Capture the cell that displays the provided text and extract its [x, y] central coordinate. 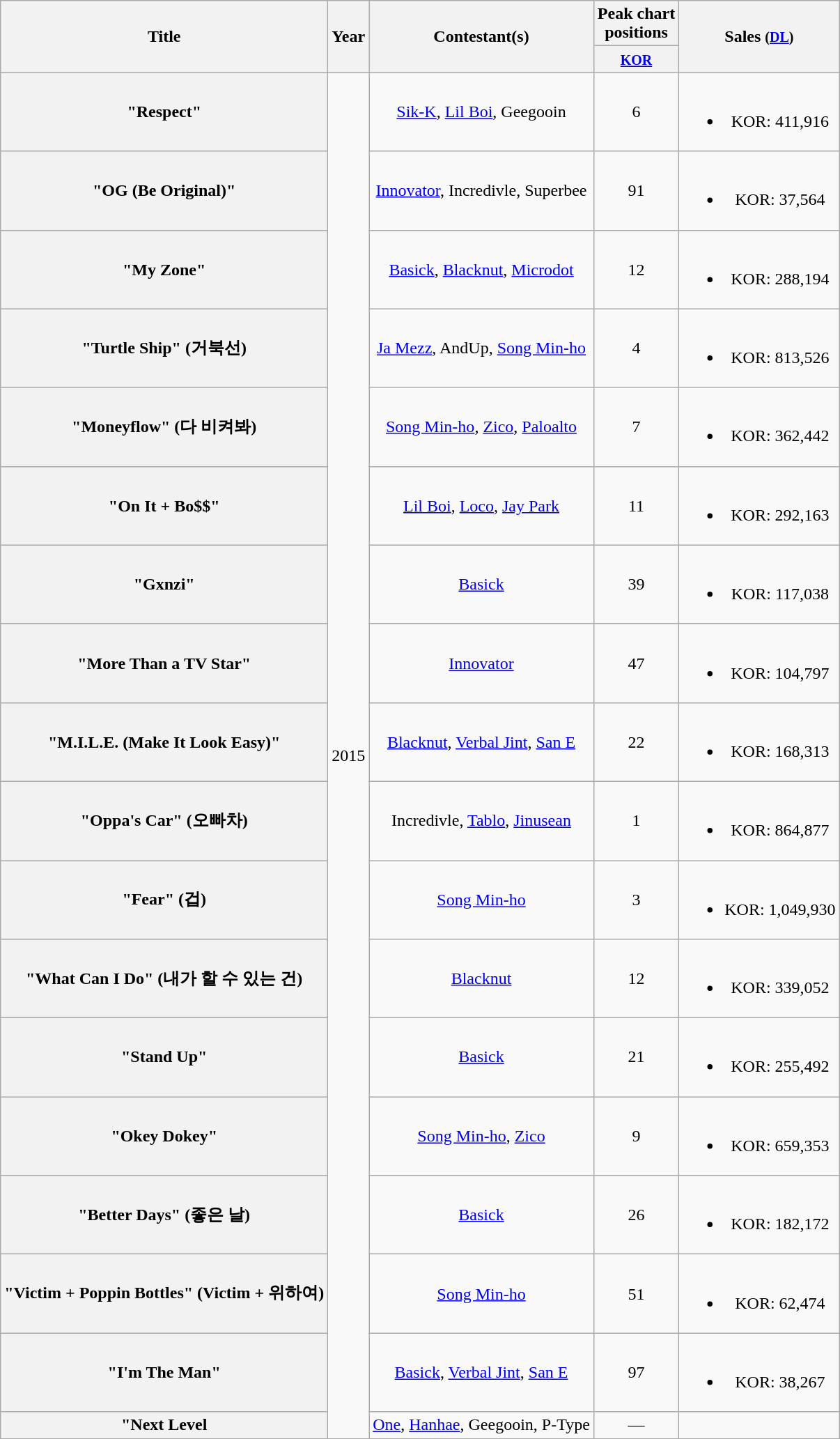
Blacknut [482, 978]
Contestant(s) [482, 36]
"My Zone" [164, 269]
"On It + Bo$$" [164, 506]
Sik-K, Lil Boi, Geegooin [482, 111]
Song Min-ho, Zico, Paloalto [482, 426]
KOR: 117,038 [759, 584]
91 [636, 191]
2015 [348, 755]
KOR: 37,564 [759, 191]
39 [636, 584]
KOR: 1,049,930 [759, 899]
Ja Mezz, AndUp, Song Min-ho [482, 348]
11 [636, 506]
"Next Level [164, 1425]
4 [636, 348]
"Gxnzi" [164, 584]
"I'm The Man" [164, 1373]
KOR: 168,313 [759, 741]
51 [636, 1293]
KOR: 659,353 [759, 1136]
"Stand Up" [164, 1058]
21 [636, 1058]
Peak chart positions [636, 24]
KOR: 292,163 [759, 506]
KOR: 339,052 [759, 978]
"Moneyflow" (다 비켜봐) [164, 426]
"More Than a TV Star" [164, 663]
Song Min-ho, Zico [482, 1136]
KOR: 255,492 [759, 1058]
9 [636, 1136]
KOR: 362,442 [759, 426]
"What Can I Do" (내가 할 수 있는 건) [164, 978]
"Okey Dokey" [164, 1136]
— [636, 1425]
Basick, Blacknut, Microdot [482, 269]
97 [636, 1373]
"OG (Be Original)" [164, 191]
"Victim + Poppin Bottles" (Victim + 위하여) [164, 1293]
KOR [636, 59]
Innovator, Incredivle, Superbee [482, 191]
KOR: 813,526 [759, 348]
KOR: 104,797 [759, 663]
Year [348, 36]
Incredivle, Tablo, Jinusean [482, 821]
7 [636, 426]
Innovator [482, 663]
"Fear" (겁) [164, 899]
KOR: 62,474 [759, 1293]
"Respect" [164, 111]
KOR: 38,267 [759, 1373]
"M.I.L.E. (Make It Look Easy)" [164, 741]
1 [636, 821]
Title [164, 36]
One, Hanhae, Geegooin, P-Type [482, 1425]
26 [636, 1215]
"Oppa's Car" (오빠차) [164, 821]
"Better Days" (좋은 날) [164, 1215]
6 [636, 111]
KOR: 182,172 [759, 1215]
3 [636, 899]
"Turtle Ship" (거북선) [164, 348]
KOR: 864,877 [759, 821]
22 [636, 741]
KOR: 411,916 [759, 111]
KOR: 288,194 [759, 269]
47 [636, 663]
Lil Boi, Loco, Jay Park [482, 506]
Basick, Verbal Jint, San E [482, 1373]
Blacknut, Verbal Jint, San E [482, 741]
Sales (DL) [759, 36]
